Provide the [X, Y] coordinate of the cell's center where the given text is located.  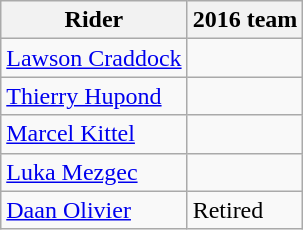
Retired [245, 210]
Lawson Craddock [94, 58]
Luka Mezgec [94, 172]
2016 team [245, 20]
Daan Olivier [94, 210]
Marcel Kittel [94, 134]
Thierry Hupond [94, 96]
Rider [94, 20]
